Pinpoint the cell where the given text exists, returning its [x, y] midpoint coordinate. 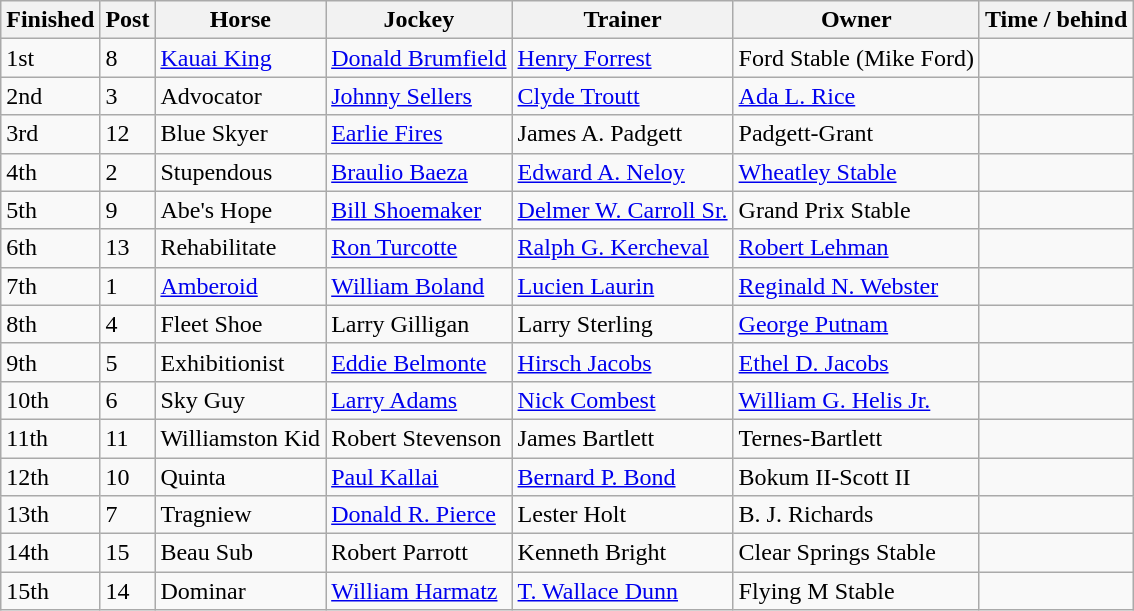
Trainer [622, 20]
10 [128, 477]
Nick Combest [622, 400]
7th [50, 286]
Kenneth Bright [622, 553]
Clear Springs Stable [856, 553]
Ethel D. Jacobs [856, 362]
T. Wallace Dunn [622, 591]
William G. Helis Jr. [856, 400]
Lester Holt [622, 515]
Dominar [240, 591]
Beau Sub [240, 553]
Robert Parrott [419, 553]
Tragniew [240, 515]
Ternes-Bartlett [856, 438]
4th [50, 172]
Larry Adams [419, 400]
Earlie Fires [419, 134]
1st [50, 58]
11th [50, 438]
8 [128, 58]
Robert Lehman [856, 248]
8th [50, 324]
Delmer W. Carroll Sr. [622, 210]
Paul Kallai [419, 477]
Time / behind [1056, 20]
10th [50, 400]
Blue Skyer [240, 134]
Exhibitionist [240, 362]
5 [128, 362]
Ralph G. Kercheval [622, 248]
9 [128, 210]
12 [128, 134]
Bokum II-Scott II [856, 477]
12th [50, 477]
Fleet Shoe [240, 324]
Williamston Kid [240, 438]
Donald R. Pierce [419, 515]
2 [128, 172]
Edward A. Neloy [622, 172]
14 [128, 591]
Ron Turcotte [419, 248]
4 [128, 324]
15 [128, 553]
Ford Stable (Mike Ford) [856, 58]
7 [128, 515]
Lucien Laurin [622, 286]
11 [128, 438]
Johnny Sellers [419, 96]
Advocator [240, 96]
Quinta [240, 477]
Robert Stevenson [419, 438]
Post [128, 20]
Hirsch Jacobs [622, 362]
B. J. Richards [856, 515]
3 [128, 96]
James A. Padgett [622, 134]
William Boland [419, 286]
Clyde Troutt [622, 96]
2nd [50, 96]
Donald Brumfield [419, 58]
Ada L. Rice [856, 96]
1 [128, 286]
Sky Guy [240, 400]
George Putnam [856, 324]
Rehabilitate [240, 248]
3rd [50, 134]
Abe's Hope [240, 210]
Owner [856, 20]
Flying M Stable [856, 591]
Jockey [419, 20]
Braulio Baeza [419, 172]
Bernard P. Bond [622, 477]
13 [128, 248]
6 [128, 400]
Grand Prix Stable [856, 210]
Henry Forrest [622, 58]
Reginald N. Webster [856, 286]
9th [50, 362]
5th [50, 210]
William Harmatz [419, 591]
James Bartlett [622, 438]
Kauai King [240, 58]
Bill Shoemaker [419, 210]
6th [50, 248]
Stupendous [240, 172]
Horse [240, 20]
Larry Sterling [622, 324]
Wheatley Stable [856, 172]
Finished [50, 20]
15th [50, 591]
Padgett-Grant [856, 134]
Eddie Belmonte [419, 362]
14th [50, 553]
Amberoid [240, 286]
Larry Gilligan [419, 324]
13th [50, 515]
